Capture the cell that displays the provided text and extract its [X, Y] central coordinate. 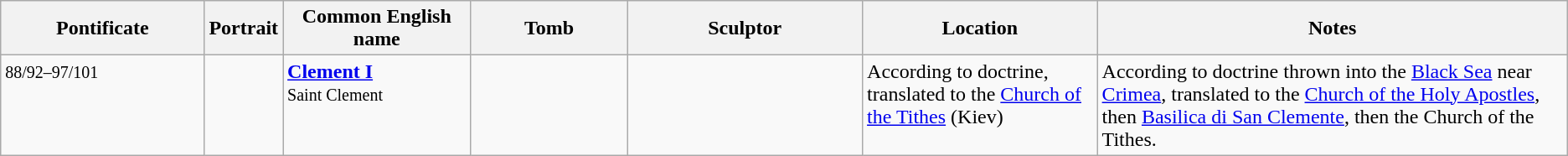
88/92–97/101 [102, 106]
Sculptor [745, 29]
Pontificate [102, 29]
Portrait [244, 29]
Notes [1332, 29]
Common English name [377, 29]
Tomb [549, 29]
Clement ISaint Clement [377, 106]
Location [980, 29]
According to doctrine, translated to the Church of the Tithes (Kiev) [980, 106]
